Scan for the cell matching the given text and deliver its [X, Y] coordinate at center. 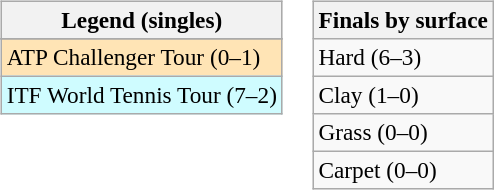
ITF World Tennis Tour (7–2) [142, 95]
Clay (1–0) [403, 95]
Hard (6–3) [403, 57]
Grass (0–0) [403, 133]
Finals by surface [403, 20]
ATP Challenger Tour (0–1) [142, 57]
Carpet (0–0) [403, 171]
Legend (singles) [142, 20]
